Detect which cell encompasses the target text, then output its [X, Y] center coordinate. 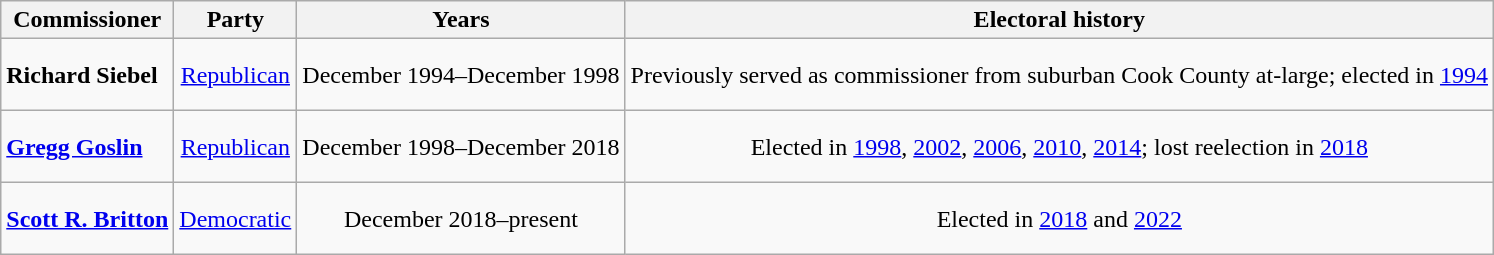
December 2018–present [461, 219]
Years [461, 20]
Elected in 2018 and 2022 [1059, 219]
Elected in 1998, 2002, 2006, 2010, 2014; lost reelection in 2018 [1059, 147]
Party [236, 20]
Scott R. Britton [88, 219]
December 1994–December 1998 [461, 75]
Richard Siebel [88, 75]
Commissioner [88, 20]
Gregg Goslin [88, 147]
Electoral history [1059, 20]
Previously served as commissioner from suburban Cook County at-large; elected in 1994 [1059, 75]
December 1998–December 2018 [461, 147]
Democratic [236, 219]
